Scan for the cell matching the given text and deliver its [X, Y] coordinate at center. 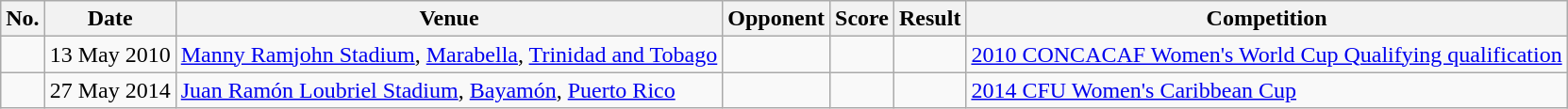
Manny Ramjohn Stadium, Marabella, Trinidad and Tobago [449, 54]
Venue [449, 19]
27 May 2014 [109, 90]
13 May 2010 [109, 54]
Score [862, 19]
No. [23, 19]
Competition [1266, 19]
Juan Ramón Loubriel Stadium, Bayamón, Puerto Rico [449, 90]
Result [930, 19]
2010 CONCACAF Women's World Cup Qualifying qualification [1266, 54]
2014 CFU Women's Caribbean Cup [1266, 90]
Date [109, 19]
Opponent [776, 19]
